Return (x, y) of the center of cell containing provided text 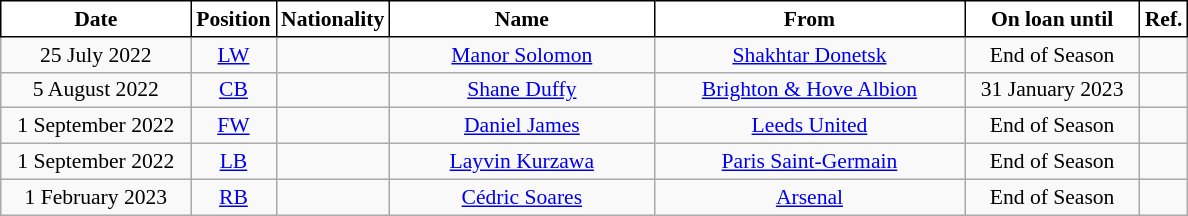
FW (234, 126)
LW (234, 55)
25 July 2022 (96, 55)
Paris Saint-Germain (809, 162)
CB (234, 90)
Name (522, 19)
Position (234, 19)
5 August 2022 (96, 90)
31 January 2023 (1052, 90)
From (809, 19)
RB (234, 197)
Leeds United (809, 126)
Daniel James (522, 126)
LB (234, 162)
Arsenal (809, 197)
On loan until (1052, 19)
Nationality (332, 19)
Shakhtar Donetsk (809, 55)
Shane Duffy (522, 90)
Layvin Kurzawa (522, 162)
Manor Solomon (522, 55)
Brighton & Hove Albion (809, 90)
Date (96, 19)
Ref. (1164, 19)
Cédric Soares (522, 197)
1 February 2023 (96, 197)
